Detect which cell encompasses the target text, then output its [x, y] center coordinate. 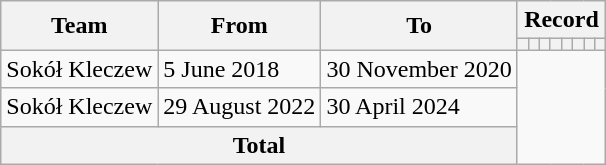
30 November 2020 [419, 69]
To [419, 26]
Team [80, 26]
Record [561, 20]
29 August 2022 [240, 107]
5 June 2018 [240, 69]
Total [259, 145]
30 April 2024 [419, 107]
From [240, 26]
